Pinpoint the cell where the given text exists, returning its (X, Y) midpoint coordinate. 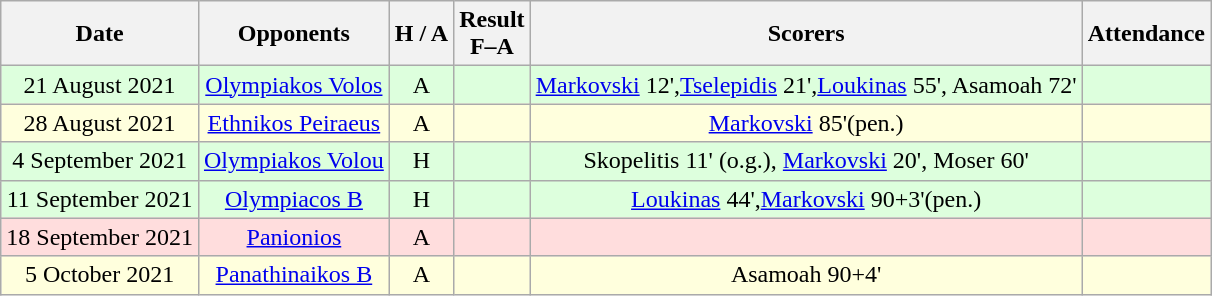
Loukinas 44',Markovski 90+3'(pen.) (806, 199)
21 August 2021 (100, 85)
Ethnikos Peiraeus (294, 123)
5 October 2021 (100, 275)
Date (100, 34)
11 September 2021 (100, 199)
4 September 2021 (100, 161)
Attendance (1146, 34)
Panionios (294, 237)
Panathinaikos B (294, 275)
Markovski 85'(pen.) (806, 123)
Markovski 12',Tselepidis 21',Loukinas 55', Asamoah 72' (806, 85)
ResultF–A (492, 34)
Opponents (294, 34)
Olympiakos Volou (294, 161)
Asamoah 90+4' (806, 275)
Scorers (806, 34)
28 August 2021 (100, 123)
Olympiacos B (294, 199)
Olympiakos Volos (294, 85)
Skopelitis 11' (o.g.), Markovski 20', Moser 60' (806, 161)
18 September 2021 (100, 237)
H / A (421, 34)
